Output the (x, y) coordinate of the center of the cell containing the given text.  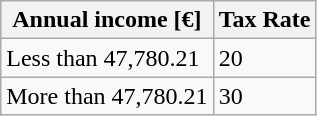
30 (264, 96)
Annual income [€] (107, 20)
More than 47,780.21 (107, 96)
Tax Rate (264, 20)
20 (264, 58)
Less than 47,780.21 (107, 58)
